Capture the cell that displays the provided text and extract its (x, y) central coordinate. 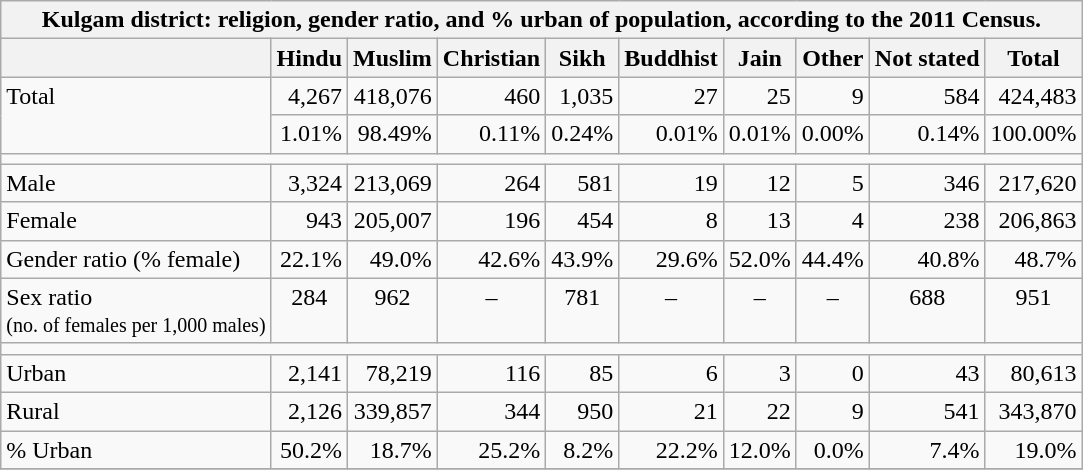
25.2% (491, 449)
40.8% (927, 259)
Kulgam district: religion, gender ratio, and % urban of population, according to the 2011 Census. (542, 20)
21 (671, 411)
Jain (760, 58)
196 (491, 221)
19 (671, 183)
Gender ratio (% female) (136, 259)
78,219 (393, 373)
12 (760, 183)
Hindu (309, 58)
8.2% (582, 449)
4 (832, 221)
50.2% (309, 449)
22.1% (309, 259)
Male (136, 183)
0.0% (832, 449)
18.7% (393, 449)
80,613 (1034, 373)
Not stated (927, 58)
Muslim (393, 58)
12.0% (760, 449)
Christian (491, 58)
3,324 (309, 183)
584 (927, 96)
Rural (136, 411)
418,076 (393, 96)
13 (760, 221)
Other (832, 58)
205,007 (393, 221)
206,863 (1034, 221)
Sikh (582, 58)
424,483 (1034, 96)
% Urban (136, 449)
346 (927, 183)
951 (1034, 310)
3 (760, 373)
42.6% (491, 259)
44.4% (832, 259)
0.00% (832, 134)
29.6% (671, 259)
19.0% (1034, 449)
22 (760, 411)
8 (671, 221)
Urban (136, 373)
0 (832, 373)
27 (671, 96)
343,870 (1034, 411)
0.24% (582, 134)
43 (927, 373)
213,069 (393, 183)
52.0% (760, 259)
116 (491, 373)
217,620 (1034, 183)
43.9% (582, 259)
284 (309, 310)
Buddhist (671, 58)
339,857 (393, 411)
238 (927, 221)
0.11% (491, 134)
950 (582, 411)
98.49% (393, 134)
85 (582, 373)
454 (582, 221)
0.14% (927, 134)
264 (491, 183)
541 (927, 411)
962 (393, 310)
2,126 (309, 411)
581 (582, 183)
688 (927, 310)
49.0% (393, 259)
344 (491, 411)
Sex ratio (no. of females per 1,000 males) (136, 310)
1.01% (309, 134)
460 (491, 96)
25 (760, 96)
48.7% (1034, 259)
7.4% (927, 449)
4,267 (309, 96)
22.2% (671, 449)
5 (832, 183)
2,141 (309, 373)
6 (671, 373)
943 (309, 221)
1,035 (582, 96)
781 (582, 310)
Female (136, 221)
100.00% (1034, 134)
